Find where the given text appears and provide that cell's center as (X, Y) coordinate. 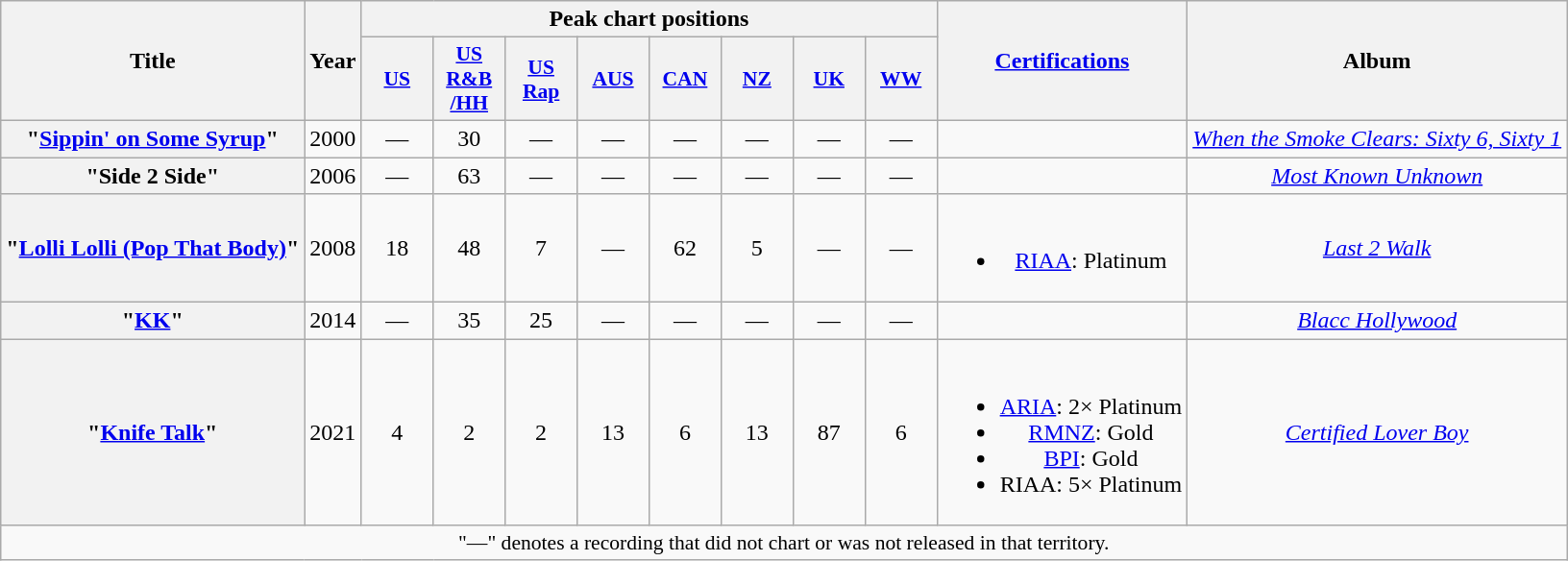
AUS (613, 79)
"Lolli Lolli (Pop That Body)" (153, 248)
NZ (757, 79)
CAN (684, 79)
USRap (542, 79)
25 (542, 321)
Peak chart positions (649, 19)
30 (469, 138)
Blacc Hollywood (1378, 321)
Most Known Unknown (1378, 176)
18 (398, 248)
7 (542, 248)
"Side 2 Side" (153, 176)
When the Smoke Clears: Sixty 6, Sixty 1 (1378, 138)
WW (901, 79)
Last 2 Walk (1378, 248)
2006 (332, 176)
"—" denotes a recording that did not chart or was not released in that territory. (784, 543)
2014 (332, 321)
2021 (332, 432)
Certifications (1063, 61)
2008 (332, 248)
Title (153, 61)
US (398, 79)
5 (757, 248)
63 (469, 176)
35 (469, 321)
4 (398, 432)
"Sippin' on Some Syrup" (153, 138)
ARIA: 2× PlatinumRMNZ: GoldBPI: GoldRIAA: 5× Platinum (1063, 432)
USR&B/HH (469, 79)
Album (1378, 61)
UK (828, 79)
87 (828, 432)
2000 (332, 138)
48 (469, 248)
RIAA: Platinum (1063, 248)
"Knife Talk" (153, 432)
"KK" (153, 321)
62 (684, 248)
Year (332, 61)
Certified Lover Boy (1378, 432)
